Locate the cell with the specified text and output its [X, Y] center coordinate. 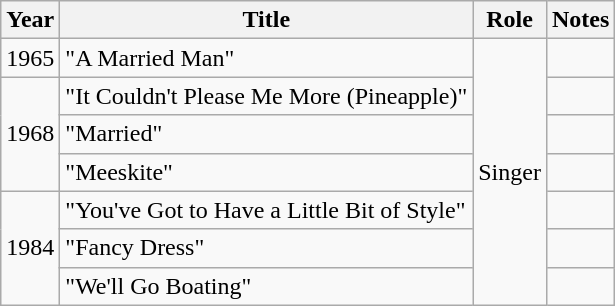
1965 [30, 58]
"A Married Man" [266, 58]
Role [510, 20]
Title [266, 20]
Notes [580, 20]
1984 [30, 248]
"It Couldn't Please Me More (Pineapple)" [266, 96]
"Fancy Dress" [266, 248]
1968 [30, 134]
Singer [510, 172]
Year [30, 20]
"Married" [266, 134]
"We'll Go Boating" [266, 286]
"You've Got to Have a Little Bit of Style" [266, 210]
"Meeskite" [266, 172]
